From the cell containing the given text, extract its center point as [x, y] coordinate. 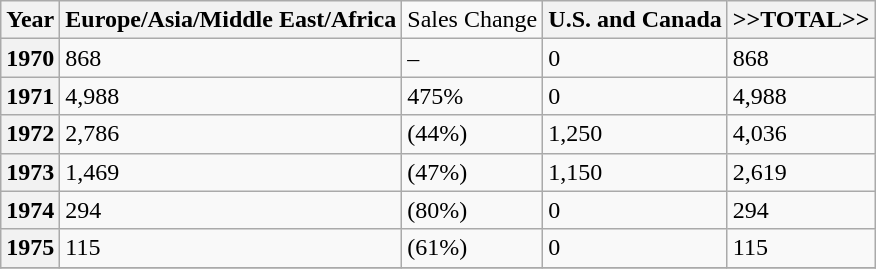
1972 [30, 134]
4,036 [801, 134]
>>TOTAL>> [801, 20]
(47%) [472, 172]
1970 [30, 58]
2,786 [231, 134]
Europe/Asia/Middle East/Africa [231, 20]
1974 [30, 210]
475% [472, 96]
Year [30, 20]
2,619 [801, 172]
1,250 [635, 134]
1971 [30, 96]
(80%) [472, 210]
1975 [30, 248]
1,469 [231, 172]
(61%) [472, 248]
U.S. and Canada [635, 20]
Sales Change [472, 20]
(44%) [472, 134]
1973 [30, 172]
1,150 [635, 172]
– [472, 58]
